Extract the (x, y) coordinate from the center of the cell holding the provided text.  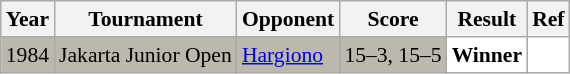
Result (488, 19)
15–3, 15–5 (392, 55)
1984 (28, 55)
Score (392, 19)
Jakarta Junior Open (146, 55)
Ref (548, 19)
Winner (488, 55)
Tournament (146, 19)
Year (28, 19)
Opponent (288, 19)
Hargiono (288, 55)
